Pinpoint the cell where the given text exists, returning its (x, y) midpoint coordinate. 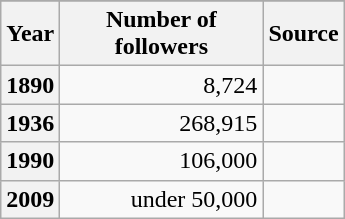
268,915 (162, 123)
1990 (30, 161)
Year (30, 34)
under 50,000 (162, 199)
2009 (30, 199)
106,000 (162, 161)
1890 (30, 85)
1936 (30, 123)
Number of followers (162, 34)
8,724 (162, 85)
Source (304, 34)
